Pinpoint the cell where the given text exists, returning its (x, y) midpoint coordinate. 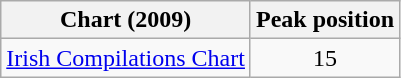
15 (324, 58)
Peak position (324, 20)
Chart (2009) (126, 20)
Irish Compilations Chart (126, 58)
